Scan for the cell matching the given text and deliver its (x, y) coordinate at center. 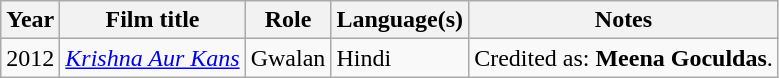
2012 (30, 58)
Credited as: Meena Goculdas. (624, 58)
Film title (152, 20)
Hindi (400, 58)
Gwalan (288, 58)
Krishna Aur Kans (152, 58)
Language(s) (400, 20)
Notes (624, 20)
Role (288, 20)
Year (30, 20)
